Return (X, Y) of the center of cell containing provided text 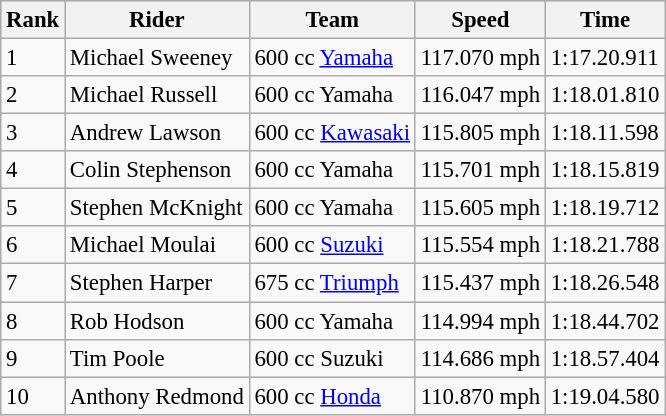
Stephen Harper (158, 283)
Anthony Redmond (158, 396)
1:18.21.788 (604, 245)
Speed (480, 20)
600 cc Honda (332, 396)
Rider (158, 20)
3 (33, 133)
600 cc Kawasaki (332, 133)
6 (33, 245)
114.686 mph (480, 358)
1:18.44.702 (604, 321)
Michael Russell (158, 95)
9 (33, 358)
117.070 mph (480, 58)
675 cc Triumph (332, 283)
116.047 mph (480, 95)
8 (33, 321)
1:18.26.548 (604, 283)
115.554 mph (480, 245)
Andrew Lawson (158, 133)
Rob Hodson (158, 321)
115.605 mph (480, 208)
10 (33, 396)
Tim Poole (158, 358)
114.994 mph (480, 321)
115.701 mph (480, 170)
115.437 mph (480, 283)
1 (33, 58)
7 (33, 283)
1:18.11.598 (604, 133)
Rank (33, 20)
1:18.19.712 (604, 208)
1:18.15.819 (604, 170)
115.805 mph (480, 133)
1:18.01.810 (604, 95)
Michael Sweeney (158, 58)
Michael Moulai (158, 245)
Time (604, 20)
Colin Stephenson (158, 170)
1:18.57.404 (604, 358)
1:17.20.911 (604, 58)
110.870 mph (480, 396)
5 (33, 208)
2 (33, 95)
1:19.04.580 (604, 396)
4 (33, 170)
Team (332, 20)
Stephen McKnight (158, 208)
